Scan for the cell matching the given text and deliver its [x, y] coordinate at center. 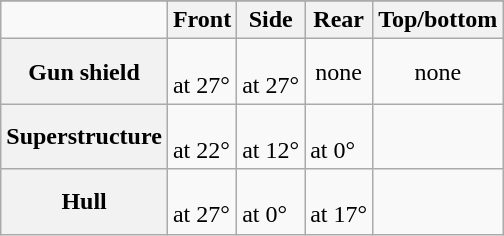
Side [271, 20]
at 17° [339, 202]
Rear [339, 20]
at 12° [271, 136]
Gun shield [84, 72]
at 22° [202, 136]
Front [202, 20]
Superstructure [84, 136]
Hull [84, 202]
Top/bottom [438, 20]
